Capture the cell that displays the provided text and extract its (x, y) central coordinate. 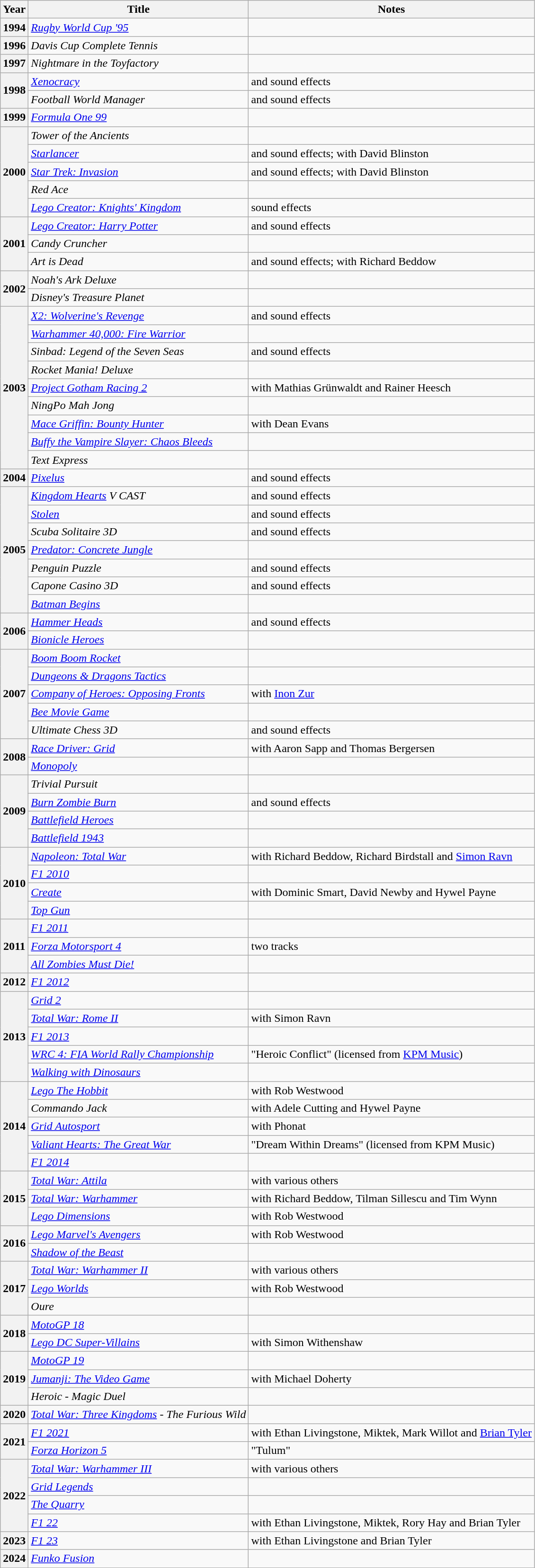
Lego Creator: Knights' Kingdom (138, 207)
with Ethan Livingstone, Miktek, Rory Hay and Brian Tyler (391, 1523)
WRC 4: FIA World Rally Championship (138, 1054)
1999 (14, 117)
Total War: Warhammer II (138, 1270)
F1 2012 (138, 982)
F1 2010 (138, 874)
2004 (14, 478)
The Quarry (138, 1505)
Predator: Concrete Jungle (138, 550)
Title (138, 9)
Commando Jack (138, 1108)
"Tulum" (391, 1451)
Lego Creator: Harry Potter (138, 226)
"Dream Within Dreams" (licensed from KPM Music) (391, 1144)
with Mathias Grünwaldt and Rainer Heesch (391, 388)
Rocket Mania! Deluxe (138, 370)
1998 (14, 90)
2000 (14, 171)
2005 (14, 549)
Company of Heroes: Opposing Fronts (138, 694)
MotoGP 19 (138, 1360)
Ultimate Chess 3D (138, 730)
Jumanji: The Video Game (138, 1379)
Hammer Heads (138, 622)
2020 (14, 1415)
F1 23 (138, 1541)
Funko Fusion (138, 1559)
with Adele Cutting and Hywel Payne (391, 1108)
Napoleon: Total War (138, 856)
Star Trek: Invasion (138, 171)
Total War: Attila (138, 1180)
F1 2014 (138, 1162)
Lego Worlds (138, 1288)
Grid Autosport (138, 1126)
and sound effects; with Richard Beddow (391, 262)
X2: Wolverine's Revenge (138, 316)
Top Gun (138, 910)
Mace Griffin: Bounty Hunter (138, 424)
Penguin Puzzle (138, 568)
2012 (14, 982)
Oure (138, 1306)
Lego DC Super-Villains (138, 1342)
F1 2011 (138, 928)
Capone Casino 3D (138, 586)
F1 22 (138, 1523)
with Richard Beddow, Richard Birdstall and Simon Ravn (391, 856)
Dungeons & Dragons Tactics (138, 676)
Forza Motorsport 4 (138, 946)
F1 2021 (138, 1433)
2013 (14, 1036)
Heroic - Magic Duel (138, 1397)
Sinbad: Legend of the Seven Seas (138, 352)
MotoGP 18 (138, 1324)
Rugby World Cup '95 (138, 27)
2022 (14, 1496)
with Dominic Smart, David Newby and Hywel Payne (391, 892)
Candy Cruncher (138, 244)
2011 (14, 946)
sound effects (391, 207)
2015 (14, 1198)
Battlefield Heroes (138, 820)
Tower of the Ancients (138, 135)
Total War: Warhammer (138, 1198)
with Simon Withenshaw (391, 1342)
with Richard Beddow, Tilman Sillescu and Tim Wynn (391, 1198)
Create (138, 892)
Lego The Hobbit (138, 1090)
2009 (14, 811)
Bionicle Heroes (138, 640)
2017 (14, 1288)
Lego Marvel's Avengers (138, 1234)
Grid Legends (138, 1487)
All Zombies Must Die! (138, 964)
Stolen (138, 514)
"Heroic Conflict" (licensed from KPM Music) (391, 1054)
2018 (14, 1333)
Grid 2 (138, 1000)
two tracks (391, 946)
Davis Cup Complete Tennis (138, 45)
2008 (14, 757)
with Ethan Livingstone, Miktek, Mark Willot and Brian Tyler (391, 1433)
with Dean Evans (391, 424)
Shadow of the Beast (138, 1252)
Art is Dead (138, 262)
2006 (14, 631)
Notes (391, 9)
Xenocracy (138, 81)
1994 (14, 27)
F1 2013 (138, 1036)
with Aaron Sapp and Thomas Bergersen (391, 748)
Pixelus (138, 478)
Total War: Three Kingdoms - The Furious Wild (138, 1415)
2023 (14, 1541)
2010 (14, 883)
Monopoly (138, 766)
Walking with Dinosaurs (138, 1072)
Noah's Ark Deluxe (138, 280)
Buffy the Vampire Slayer: Chaos Bleeds (138, 442)
Total War: Rome II (138, 1018)
Nightmare in the Toyfactory (138, 63)
Batman Begins (138, 604)
Bee Movie Game (138, 712)
2002 (14, 289)
with Inon Zur (391, 694)
Battlefield 1943 (138, 838)
2024 (14, 1559)
Text Express (138, 460)
2016 (14, 1243)
Total War: Warhammer III (138, 1469)
with Michael Doherty (391, 1379)
Trivial Pursuit (138, 784)
with Ethan Livingstone and Brian Tyler (391, 1541)
Year (14, 9)
2007 (14, 694)
Starlancer (138, 153)
Formula One 99 (138, 117)
Race Driver: Grid (138, 748)
2021 (14, 1442)
2019 (14, 1378)
Burn Zombie Burn (138, 802)
Scuba Solitaire 3D (138, 532)
2014 (14, 1126)
Football World Manager (138, 99)
with Phonat (391, 1126)
1996 (14, 45)
NingPo Mah Jong (138, 406)
Kingdom Hearts V CAST (138, 496)
with Simon Ravn (391, 1018)
2003 (14, 388)
Red Ace (138, 189)
Lego Dimensions (138, 1216)
Warhammer 40,000: Fire Warrior (138, 334)
Disney's Treasure Planet (138, 298)
Valiant Hearts: The Great War (138, 1144)
Boom Boom Rocket (138, 658)
1997 (14, 63)
Forza Horizon 5 (138, 1451)
Project Gotham Racing 2 (138, 388)
2001 (14, 244)
